Detect which cell encompasses the target text, then output its (x, y) center coordinate. 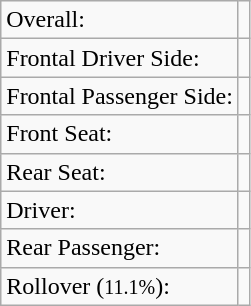
Rear Passenger: (120, 248)
Driver: (120, 210)
Overall: (120, 20)
Frontal Passenger Side: (120, 96)
Rear Seat: (120, 172)
Front Seat: (120, 134)
Rollover (11.1%): (120, 286)
Frontal Driver Side: (120, 58)
